Determine the [x, y] coordinate at the center of the cell enclosing the given text.  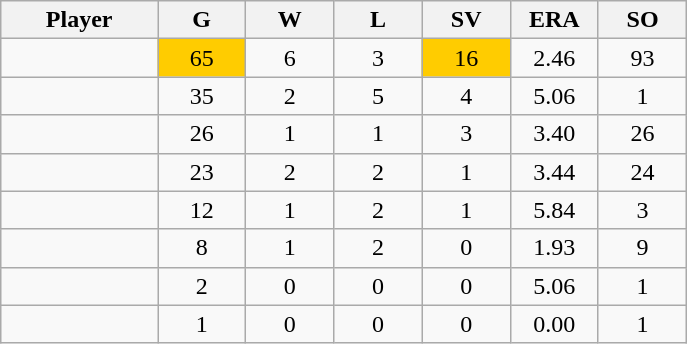
35 [202, 96]
0.00 [554, 324]
SV [466, 20]
Player [80, 20]
5.84 [554, 210]
9 [642, 248]
8 [202, 248]
65 [202, 58]
3.44 [554, 172]
6 [290, 58]
G [202, 20]
24 [642, 172]
ERA [554, 20]
23 [202, 172]
2.46 [554, 58]
SO [642, 20]
W [290, 20]
1.93 [554, 248]
3.40 [554, 134]
5 [378, 96]
L [378, 20]
12 [202, 210]
93 [642, 58]
16 [466, 58]
4 [466, 96]
